Determine the [X, Y] coordinate at the center of the cell enclosing the given text.  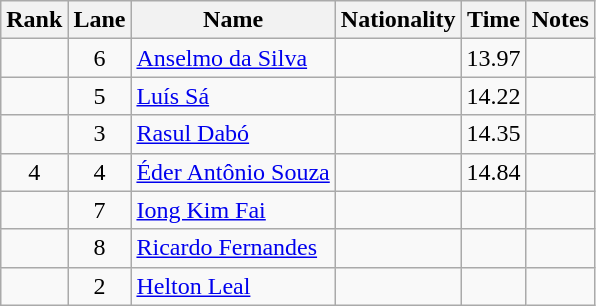
Lane [100, 20]
3 [100, 134]
13.97 [494, 58]
Notes [560, 20]
Ricardo Fernandes [233, 248]
Name [233, 20]
Iong Kim Fai [233, 210]
6 [100, 58]
Anselmo da Silva [233, 58]
8 [100, 248]
14.22 [494, 96]
Rasul Dabó [233, 134]
2 [100, 286]
14.84 [494, 172]
Nationality [398, 20]
7 [100, 210]
Time [494, 20]
Rank [34, 20]
5 [100, 96]
14.35 [494, 134]
Éder Antônio Souza [233, 172]
Helton Leal [233, 286]
Luís Sá [233, 96]
